Provide the (X, Y) coordinate of the cell's center where the given text is located.  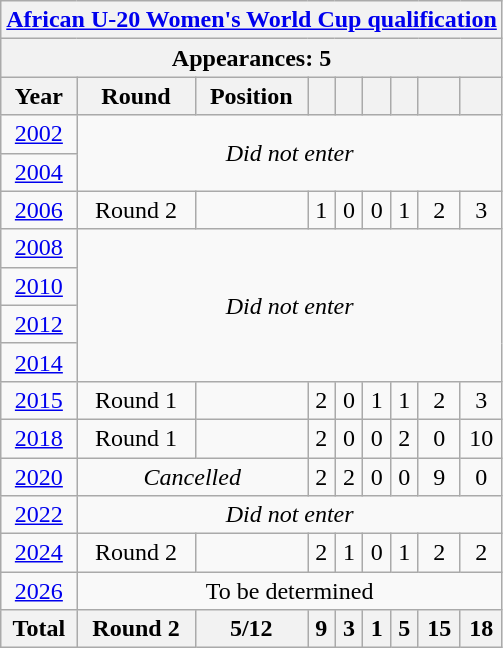
To be determined (290, 591)
2002 (39, 134)
Appearances: 5 (252, 58)
2022 (39, 515)
2018 (39, 438)
Total (39, 629)
Round (136, 96)
2024 (39, 553)
2020 (39, 477)
2006 (39, 210)
2015 (39, 400)
2004 (39, 172)
15 (439, 629)
2014 (39, 362)
Position (251, 96)
African U-20 Women's World Cup qualification (252, 20)
5 (404, 629)
5/12 (251, 629)
10 (481, 438)
2008 (39, 248)
2026 (39, 591)
Year (39, 96)
2010 (39, 286)
2012 (39, 324)
Cancelled (192, 477)
18 (481, 629)
